Search for the cell housing the specified text and yield its (x, y) center coordinate. 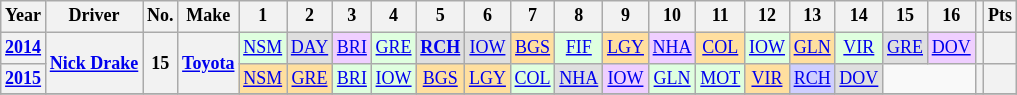
13 (812, 16)
5 (440, 16)
2 (309, 16)
7 (532, 16)
Pts (1000, 16)
10 (672, 16)
FIF (579, 48)
16 (951, 16)
6 (488, 16)
14 (859, 16)
Nick Drake (94, 63)
Toyota (208, 63)
No. (160, 16)
4 (394, 16)
2014 (24, 48)
MOT (720, 78)
DAY (309, 48)
1 (263, 16)
12 (768, 16)
2015 (24, 78)
Make (208, 16)
11 (720, 16)
8 (579, 16)
Year (24, 16)
Driver (94, 16)
9 (626, 16)
3 (352, 16)
